Scan for the cell matching the given text and deliver its [x, y] coordinate at center. 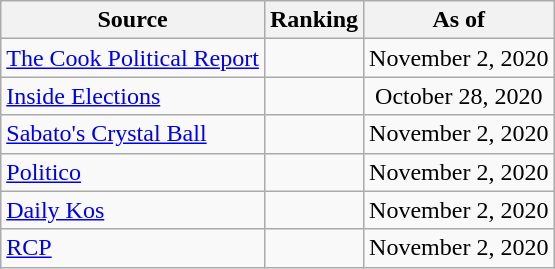
As of [459, 20]
Inside Elections [133, 96]
Politico [133, 172]
RCP [133, 248]
Sabato's Crystal Ball [133, 134]
October 28, 2020 [459, 96]
Source [133, 20]
Ranking [314, 20]
The Cook Political Report [133, 58]
Daily Kos [133, 210]
